Find where the given text appears and provide that cell's center as [x, y] coordinate. 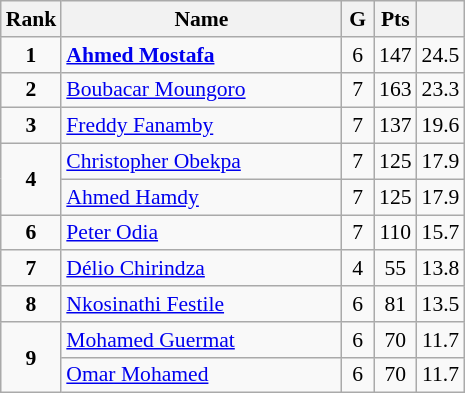
G [358, 19]
1 [32, 55]
15.7 [441, 233]
Rank [32, 19]
2 [32, 90]
23.3 [441, 90]
147 [396, 55]
110 [396, 233]
3 [32, 126]
Freddy Fanamby [201, 126]
Mohamed Guermat [201, 340]
55 [396, 269]
Ahmed Hamdy [201, 197]
163 [396, 90]
13.5 [441, 304]
19.6 [441, 126]
81 [396, 304]
Peter Odia [201, 233]
Ahmed Mostafa [201, 55]
Délio Chirindza [201, 269]
9 [32, 358]
Boubacar Moungoro [201, 90]
Nkosinathi Festile [201, 304]
8 [32, 304]
24.5 [441, 55]
Pts [396, 19]
Omar Mohamed [201, 375]
Christopher Obekpa [201, 162]
137 [396, 126]
13.8 [441, 269]
Name [201, 19]
